Output the (x, y) coordinate of the center of the cell containing the given text.  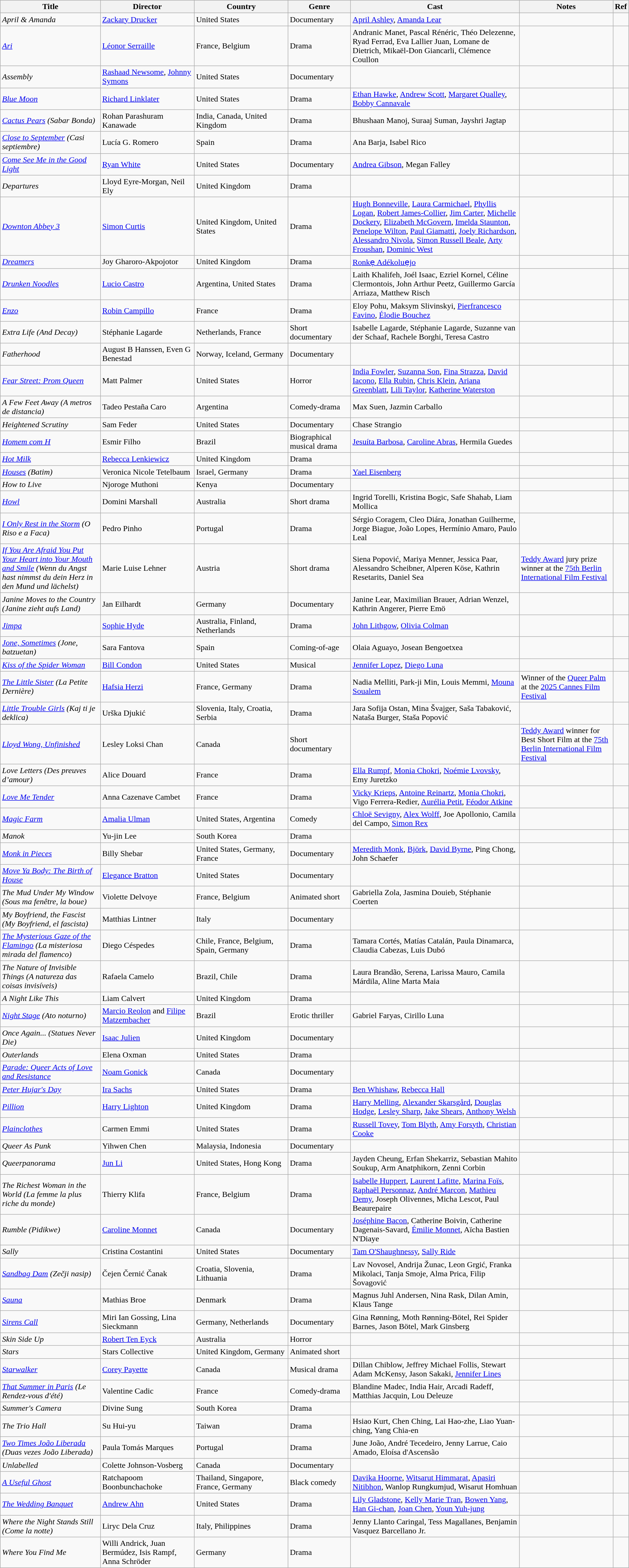
Ana Barja, Isabel Rico (435, 143)
Comedy (319, 819)
Pillion (50, 1107)
The Richest Woman in the World (La femme la plus riche du monde) (50, 1195)
The Wedding Banquet (50, 1504)
Ethan Hawke, Andrew Scott, Margaret Qualley, Bobby Cannavale (435, 99)
August B Hanssen, Even G Benestad (148, 354)
Marcio Reolon and Filipe Matzembacher (148, 1016)
Harry Melling, Alexander Skarsgård, Douglas Hodge, Lesley Sharp, Jake Shears, Anthony Welsh (435, 1107)
Divine Sung (148, 1408)
Siena Popović, Mariya Menner, Jessica Paar, Alessandro Scheibner, Alperen Köse, Kathrin Resetarits, Daniel Sea (435, 568)
Rebecca Lenkiewicz (148, 459)
Denmark (241, 1300)
Brazil, Chile (241, 976)
Jesuíta Barbosa, Caroline Abras, Hermila Guedes (435, 442)
Zackary Drucker (148, 19)
Léonor Serraille (148, 46)
Paula Tomás Marques (148, 1447)
Homem com H (50, 442)
Miri Ian Gossing, Lina Sieckmann (148, 1322)
Olaia Aguayo, Josean Bengoetxea (435, 647)
Davika Hoorne, Witsarut Himmarat, Apasiri Nitibhon, Wanlop Rungkumjud, Wisarut Homhuan (435, 1482)
How to Live (50, 485)
Matthias Lintner (148, 919)
If You Are Afraid You Put Your Heart into Your Mouth and Smile (Wenn du Angst hast nimmst du dein Herz in den Mund und lächelst) (50, 568)
Joséphine Bacon, Catherine Boivin, Catherine Dagenais-Savard, Émilie Monnet, Aïcha Bastien N'Diaye (435, 1230)
A Few Feet Away (A metros de distancia) (50, 407)
Jara Sofija Ostan, Mina Švajger, Saša Tabaković, Nataša Burger, Staša Popović (435, 713)
Jimpa (50, 626)
Yu-jin Lee (148, 836)
Sara Fantova (148, 647)
Ira Sachs (148, 1089)
United Kingdom, Germany (241, 1352)
Departures (50, 186)
Andranic Manet, Pascal Rénéric, Théo Delezenne, Ryad Ferrad, Eva Lallier Juan, Lomane de Dietrich, Mikaël-Don Giancarli, Clémence Coullon (435, 46)
Starwalker (50, 1369)
Stars Collective (148, 1352)
India Fowler, Suzanna Son, Fina Strazza, David Iacono, Ella Rubin, Chris Klein, Ariana Greenblatt, Lili Taylor, Katherine Waterston (435, 380)
Sally (50, 1252)
Isabelle Huppert, Laurent Lafitte, Marina Foïs, Raphaël Personnaz, André Marcon, Mathieu Demy, Joseph Olivennes, Micha Lescot, Paul Beaurepaire (435, 1195)
Ref (621, 7)
Esmir Filho (148, 442)
Country (241, 7)
Slovenia, Italy, Croatia, Serbia (241, 713)
Willi Andrick, Juan Bermúdez, Isis Rampf, Anna Schröder (148, 1553)
Where You Find Me (50, 1553)
The Little Sister (La Petite Dernière) (50, 687)
Lav Novosel, Andrija Žunac, Leon Grgić, Franka Mikolaci, Tanja Smoje, Alma Prica, Filip Šovagović (435, 1274)
Matt Palmer (148, 380)
Lily Gladstone, Kelly Marie Tran, Bowen Yang, Han Gi-chan, Joan Chen, Youn Yuh-jung (435, 1504)
Little Trouble Girls (Kaj ti je deklica) (50, 713)
Mathias Broe (148, 1300)
Outerlands (50, 1055)
Urška Djukić (148, 713)
Tam O'Shaughnessy, Sally Ride (435, 1252)
Violette Delvoye (148, 897)
Max Suen, Jazmin Carballo (435, 407)
A Night Like This (50, 998)
Ben Whishaw, Rebecca Hall (435, 1089)
Lucio Castro (148, 284)
Genre (319, 7)
Andrew Ahn (148, 1504)
Alice Douard (148, 775)
Cactus Pears (Sabar Bonda) (50, 120)
That Summer in Paris (Le Rendez-vous d'été) (50, 1391)
A Useful Ghost (50, 1482)
Stéphanie Lagarde (148, 332)
Hsiao Kurt, Chen Ching, Lai Hao-zhe, Liao Yuan-ching, Yang Chia-en (435, 1426)
Magic Farm (50, 819)
Liam Calvert (148, 998)
Director (148, 7)
Richard Linklater (148, 99)
April Ashley, Amanda Lear (435, 19)
Plainclothes (50, 1129)
Caroline Monnet (148, 1230)
Harry Lighton (148, 1107)
Austria (241, 568)
The Mud Under My Window (Sous ma fenêtre, la boue) (50, 897)
John Lithgow, Olivia Colman (435, 626)
Russell Tovey, Tom Blyth, Amy Forsyth, Christian Cooke (435, 1129)
Lloyd Eyre-Morgan, Neil Ely (148, 186)
Teddy Award winner for Best Short Film at the 75th Berlin International Film Festival (566, 744)
Jone, Sometimes (Jone, batzuetan) (50, 647)
Rafaela Camelo (148, 976)
Love Me Tender (50, 797)
Gina Rønning, Moth Rønning-Bötel, Rei Spider Barnes, Jason Bötel, Mark Ginsberg (435, 1322)
Meredith Monk, Björk, David Byrne, Ping Chong, John Schaefer (435, 853)
Robin Campillo (148, 311)
Bhushaan Manoj, Suraaj Suman, Jayshri Jagtap (435, 120)
Monk in Pieces (50, 853)
Once Again... (Statues Never Die) (50, 1037)
Summer's Camera (50, 1408)
Ronkẹ Adékoluẹjo (435, 262)
The Nature of Invisible Things (A natureza das coisas invisíveis) (50, 976)
Drunken Noodles (50, 284)
Kiss of the Spider Woman (50, 665)
Stars (50, 1352)
Lucía G. Romero (148, 143)
Extra Life (And Decay) (50, 332)
Musical (319, 665)
Jan Eilhardt (148, 604)
Isaac Julien (148, 1037)
Cast (435, 7)
Veronica Nicole Tetelbaum (148, 472)
Assembly (50, 77)
Erotic thriller (319, 1016)
Biographical musical drama (319, 442)
Su Hui-yu (148, 1426)
Argentina (241, 407)
Gabriella Zola, Jasmina Douieb, Stéphanie Coerten (435, 897)
Yael Eisenberg (435, 472)
Thailand, Singapore, France, Germany (241, 1482)
Netherlands, France (241, 332)
Lesley Loksi Chan (148, 744)
Blue Moon (50, 99)
Malaysia, Indonesia (241, 1146)
Notes (566, 7)
Black comedy (319, 1482)
Chile, France, Belgium, Spain, Germany (241, 946)
Chloë Sevigny, Alex Wolff, Joe Apollonio, Camila del Campo, Simon Rex (435, 819)
Domini Marshall (148, 502)
Carmen Emmi (148, 1129)
Čejen Černić Čanak (148, 1274)
Parade: Queer Acts of Love and Resistance (50, 1072)
Amalia Ulman (148, 819)
Janine Lear, Maximilian Brauer, Adrian Wenzel, Kathrin Angerer, Pierre Emö (435, 604)
Downton Abbey 3 (50, 226)
Ryan White (148, 164)
Ari (50, 46)
Laith Khalifeh, Joél Isaac, Ezriel Kornel, Céline Clermontois, John Arthur Peetz, Guillermo García Arriaza, Matthew Risch (435, 284)
Laura Brandão, Serena, Larissa Mauro, Camila Márdila, Aline Marta Maia (435, 976)
Sandbag Dam (Zečji nasip) (50, 1274)
Kenya (241, 485)
Love Letters (Des preuves d’amour) (50, 775)
My Boyfriend, the Fascist (My Boyfriend, el fascista) (50, 919)
Simon Curtis (148, 226)
Diego Céspedes (148, 946)
Eloy Pohu, Maksym Slivinskyi, Pierfrancesco Favino, Élodie Bouchez (435, 311)
Italy, Philippines (241, 1526)
France, Germany (241, 687)
Winner of the Queer Palm at the 2025 Cannes Film Festival (566, 687)
Heightened Scrutiny (50, 424)
Fear Street: Prom Queen (50, 380)
Title (50, 7)
Sophie Hyde (148, 626)
Musical drama (319, 1369)
Anna Cazenave Cambet (148, 797)
Skin Side Up (50, 1339)
Coming-of-age (319, 647)
Jayden Cheung, Erfan Shekarriz, Sebastian Mahito Soukup, Arm Anatphikorn, Zenni Corbin (435, 1163)
Billy Shebar (148, 853)
Tamara Cortés, Matías Catalán, Paula Dinamarca, Claudia Cabezas, Luis Dubó (435, 946)
Hot Milk (50, 459)
Two Times João Liberada (Duas vezes João Liberada) (50, 1447)
Tadeo Pestaña Caro (148, 407)
Jenny Llanto Caringal, Tess Magallanes, Benjamin Vasquez Barcellano Jr. (435, 1526)
The Trio Hall (50, 1426)
Norway, Iceland, Germany (241, 354)
India, Canada, United Kingdom (241, 120)
Colette Johnson-Vosberg (148, 1465)
I Only Rest in the Storm (O Riso e a Faca) (50, 528)
Lloyd Wong, Unfinished (50, 744)
Isabelle Lagarde, Stéphanie Lagarde, Suzanne van der Schaaf, Rachele Borghi, Teresa Castro (435, 332)
Andrea Gibson, Megan Falley (435, 164)
Bill Condon (148, 665)
Marie Luise Lehner (148, 568)
Howl (50, 502)
Cristina Costantini (148, 1252)
United Kingdom, United States (241, 226)
Taiwan (241, 1426)
Where the Night Stands Still (Come la notte) (50, 1526)
Jun Li (148, 1163)
Teddy Award jury prize winner at the 75th Berlin International Film Festival (566, 568)
Peter Hujar's Day (50, 1089)
Elegance Bratton (148, 875)
Sam Feder (148, 424)
Sirens Call (50, 1322)
Vicky Krieps, Antoine Reinartz, Monia Chokri, Vigo Ferrera-Redier, Aurélia Petit, Féodor Atkine (435, 797)
Come See Me in the Good Light (50, 164)
Queerpanorama (50, 1163)
Pedro Pinho (148, 528)
Rashaad Newsome, Johnny Symons (148, 77)
Gabriel Faryas, Cirillo Luna (435, 1016)
Elena Oxman (148, 1055)
United States, Hong Kong (241, 1163)
Ratchapoom Boonbunchachoke (148, 1482)
Fatherhood (50, 354)
Nadia Melliti, Park-ji Min, Louis Memmi, Mouna Soualem (435, 687)
Close to September (Casi septiembre) (50, 143)
Unlabelled (50, 1465)
Houses (Batim) (50, 472)
Dreamers (50, 262)
Sauna (50, 1300)
Dillan Chiblow, Jeffrey Michael Follis, Stewart Adam McKensy, Jason Sakaki, Jennifer Lines (435, 1369)
Night Stage (Ato noturno) (50, 1016)
Germany, Netherlands (241, 1322)
Sérgio Coragem, Cleo Diára, Jonathan Guilherme, Jorge Biague, João Lopes, Hermínio Amaro, Paulo Leal (435, 528)
Janine Moves to the Country (Janine zieht aufs Land) (50, 604)
Njoroge Muthoni (148, 485)
Valentine Cadic (148, 1391)
Croatia, Slovenia, Lithuania (241, 1274)
Israel, Germany (241, 472)
Argentina, United States (241, 284)
The Mysterious Gaze of the Flamingo (La misteriosa mirada del flamenco) (50, 946)
Noam Gonick (148, 1072)
Queer As Punk (50, 1146)
Corey Payette (148, 1369)
Thierry Klifa (148, 1195)
Yihwen Chen (148, 1146)
Magnus Juhl Andersen, Nina Rask, Dilan Amin, Klaus Tange (435, 1300)
Rohan Parashuram Kanawade (148, 120)
Move Ya Body: The Birth of House (50, 875)
Enzo (50, 311)
United States, Germany, France (241, 853)
Blandine Madec, India Hair, Arcadi Radeff, Matthias Jacquin, Lou Deleuze (435, 1391)
Hafsia Herzi (148, 687)
Ingrid Torelli, Kristina Bogic, Safe Shahab, Liam Mollica (435, 502)
Jennifer Lopez, Diego Luna (435, 665)
Joy Gharoro-Akpojotor (148, 262)
United States, Argentina (241, 819)
Italy (241, 919)
Liryc Dela Cruz (148, 1526)
April & Amanda (50, 19)
Robert Ten Eyck (148, 1339)
Ella Rumpf, Monia Chokri, Noémie Lvovsky, Emy Juretzko (435, 775)
Manok (50, 836)
Australia, Finland, Netherlands (241, 626)
June João, André Tecedeiro, Jenny Larrue, Caio Amado, Eloísa d'Ascensão (435, 1447)
Rumble (Pidikwe) (50, 1230)
Chase Strangio (435, 424)
